Output the (X, Y) coordinate of the center of the cell containing the given text.  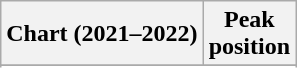
Peakposition (249, 34)
Chart (2021–2022) (102, 34)
